Return the (x, y) coordinate for the center point of the cell that contains the specified text.  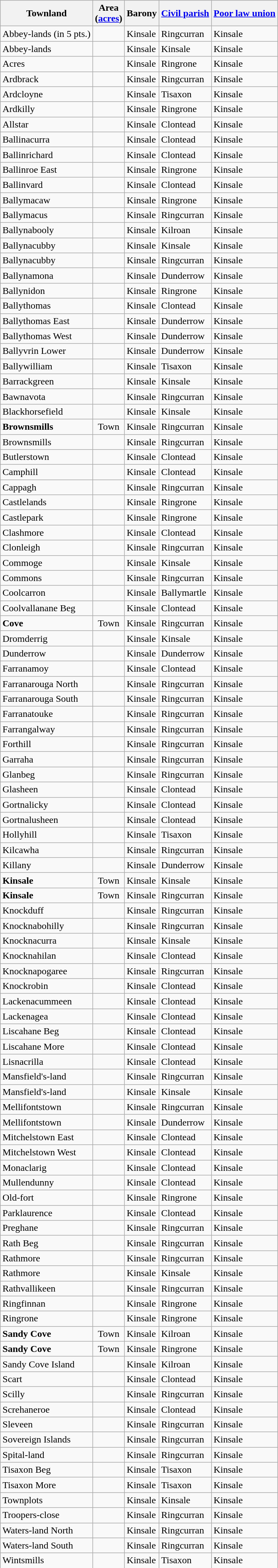
Commoge (47, 563)
Scilly (47, 1394)
Tisaxon Beg (47, 1470)
Ardcloyne (47, 94)
Ballinvard (47, 185)
Camphill (47, 472)
Dromderrig (47, 638)
Liscahane Beg (47, 1031)
Garraha (47, 759)
Ballyvrin Lower (47, 351)
Lackenacummeen (47, 1001)
Cove (47, 623)
Poor law union (244, 14)
Knocknahilan (47, 956)
Hollyhill (47, 835)
Ballymacaw (47, 200)
Acres (47, 64)
Barony (142, 14)
Commons (47, 578)
Kilcawha (47, 850)
Coolvallanane Beg (47, 608)
Allstar (47, 124)
Ringfinnan (47, 1303)
Ballythomas East (47, 321)
Knocknapogaree (47, 971)
Mitchelstown West (47, 1152)
Ballynabooly (47, 230)
Glanbeg (47, 774)
Blackhorsefield (47, 411)
Knocknabohilly (47, 926)
Farranarouga South (47, 699)
Lisnacrilla (47, 1062)
Wintsmills (47, 1560)
Clonleigh (47, 548)
Ballinroe East (47, 170)
Knocknacurra (47, 941)
Ballywilliam (47, 366)
Townplots (47, 1500)
Farrangalway (47, 729)
Castlepark (47, 518)
Parklaurence (47, 1213)
Civil parish (185, 14)
Scart (47, 1379)
Castlelands (47, 502)
Ardbrack (47, 79)
Waters-land North (47, 1530)
Forthill (47, 744)
Ballymacus (47, 215)
Abbey-lands (47, 49)
Killany (47, 865)
Lackenagea (47, 1016)
Clashmore (47, 533)
Sovereign Islands (47, 1440)
Mullendunny (47, 1183)
Farranamoy (47, 668)
Rathvallikeen (47, 1288)
Bawnavota (47, 396)
Old-fort (47, 1198)
Coolcarron (47, 593)
Sandy Cove Island (47, 1364)
Farranatouke (47, 714)
Preghane (47, 1228)
Tisaxon More (47, 1485)
Waters-land South (47, 1545)
Mitchelstown East (47, 1137)
Area(acres) (109, 14)
Ballynidon (47, 291)
Barrackgreen (47, 381)
Cappagh (47, 487)
Butlerstown (47, 457)
Screhaneroe (47, 1410)
Ballythomas West (47, 336)
Knockrobin (47, 986)
Ballynamona (47, 276)
Troopers-close (47, 1515)
Gortnalicky (47, 805)
Ballinrichard (47, 154)
Glasheen (47, 790)
Sleveen (47, 1425)
Spital-land (47, 1455)
Townland (47, 14)
Abbey-lands (in 5 pts.) (47, 34)
Ardkilly (47, 109)
Monaclarig (47, 1167)
Knockduff (47, 910)
Ballinacurra (47, 139)
Gortnalusheen (47, 820)
Rath Beg (47, 1243)
Farranarouga North (47, 684)
Ballymartle (185, 593)
Ballythomas (47, 306)
Liscahane More (47, 1047)
